Provide the (X, Y) coordinate of the cell's center where the given text is located.  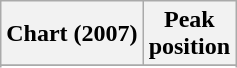
Chart (2007) (72, 34)
Peakposition (189, 34)
